Return the [X, Y] coordinate for the center point of the cell that contains the specified text.  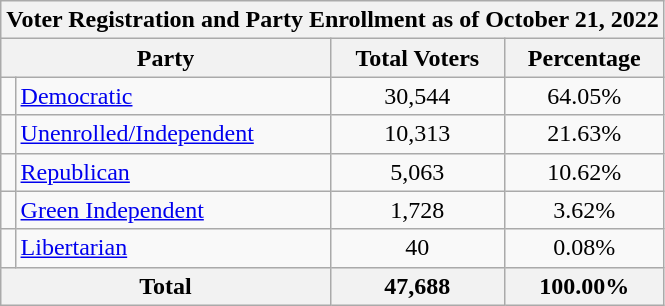
Voter Registration and Party Enrollment as of October 21, 2022 [332, 20]
10,313 [417, 134]
47,688 [417, 286]
Libertarian [172, 248]
Total [166, 286]
40 [417, 248]
Green Independent [172, 210]
Percentage [584, 58]
100.00% [584, 286]
Republican [172, 172]
5,063 [417, 172]
Total Voters [417, 58]
Unenrolled/Independent [172, 134]
3.62% [584, 210]
10.62% [584, 172]
Democratic [172, 96]
64.05% [584, 96]
21.63% [584, 134]
30,544 [417, 96]
1,728 [417, 210]
Party [166, 58]
0.08% [584, 248]
